For the text-containing cell, return its midpoint in (x, y) coordinate format. 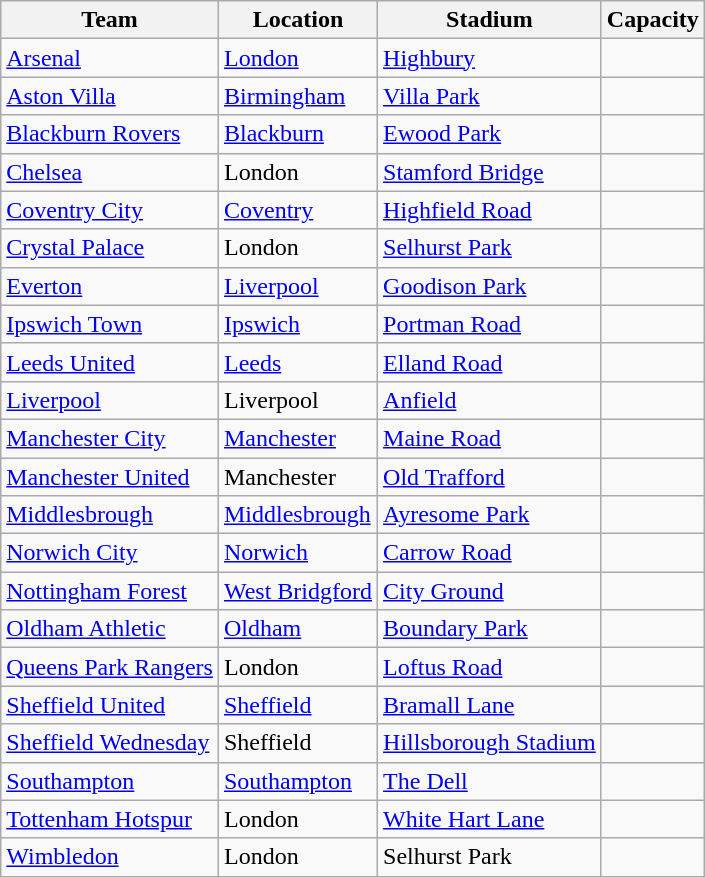
Ewood Park (490, 134)
Crystal Palace (110, 248)
Blackburn Rovers (110, 134)
Arsenal (110, 58)
Manchester City (110, 438)
Oldham (298, 629)
Hillsborough Stadium (490, 743)
Norwich City (110, 553)
Villa Park (490, 96)
Highbury (490, 58)
Boundary Park (490, 629)
Sheffield United (110, 705)
White Hart Lane (490, 819)
Norwich (298, 553)
Ayresome Park (490, 515)
Maine Road (490, 438)
Aston Villa (110, 96)
Blackburn (298, 134)
The Dell (490, 781)
Elland Road (490, 362)
Stamford Bridge (490, 172)
West Bridgford (298, 591)
Coventry (298, 210)
Manchester United (110, 477)
Old Trafford (490, 477)
Chelsea (110, 172)
Oldham Athletic (110, 629)
Bramall Lane (490, 705)
Sheffield Wednesday (110, 743)
Stadium (490, 20)
Capacity (652, 20)
Tottenham Hotspur (110, 819)
Leeds United (110, 362)
Wimbledon (110, 857)
Team (110, 20)
Nottingham Forest (110, 591)
Birmingham (298, 96)
Loftus Road (490, 667)
Location (298, 20)
Goodison Park (490, 286)
Portman Road (490, 324)
Highfield Road (490, 210)
Anfield (490, 400)
Ipswich (298, 324)
Carrow Road (490, 553)
Everton (110, 286)
City Ground (490, 591)
Ipswich Town (110, 324)
Leeds (298, 362)
Queens Park Rangers (110, 667)
Coventry City (110, 210)
